For the text-containing cell, return its midpoint in [x, y] coordinate format. 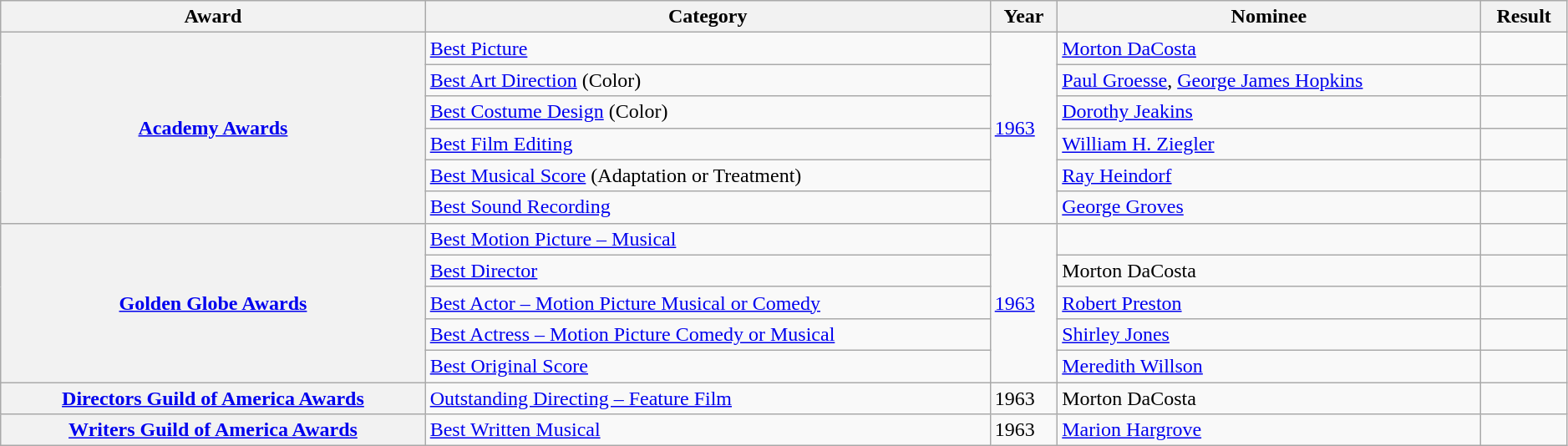
George Groves [1269, 207]
Meredith Willson [1269, 366]
Best Picture [708, 48]
Best Musical Score (Adaptation or Treatment) [708, 175]
Best Original Score [708, 366]
Marion Hargrove [1269, 430]
Best Written Musical [708, 430]
Shirley Jones [1269, 334]
Golden Globe Awards [213, 302]
Best Actress – Motion Picture Comedy or Musical [708, 334]
Award [213, 17]
Result [1524, 17]
Outstanding Directing – Feature Film [708, 398]
Academy Awards [213, 128]
Robert Preston [1269, 302]
William H. Ziegler [1269, 144]
Best Film Editing [708, 144]
Writers Guild of America Awards [213, 430]
Paul Groesse, George James Hopkins [1269, 80]
Directors Guild of America Awards [213, 398]
Year [1024, 17]
Best Director [708, 271]
Category [708, 17]
Dorothy Jeakins [1269, 112]
Best Art Direction (Color) [708, 80]
Best Motion Picture – Musical [708, 239]
Ray Heindorf [1269, 175]
Best Sound Recording [708, 207]
Best Costume Design (Color) [708, 112]
Best Actor – Motion Picture Musical or Comedy [708, 302]
Nominee [1269, 17]
